Identify which cell holds the provided text, then report its [x, y] central coordinate. 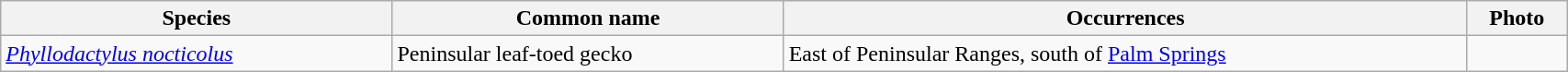
Photo [1517, 18]
Occurrences [1125, 18]
Common name [588, 18]
Phyllodactylus nocticolus [197, 54]
Peninsular leaf-toed gecko [588, 54]
East of Peninsular Ranges, south of Palm Springs [1125, 54]
Species [197, 18]
